Locate the cell with the specified text and output its [x, y] center coordinate. 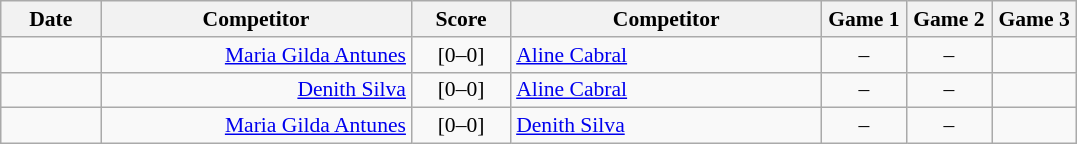
Game 2 [948, 19]
Game 1 [864, 19]
Date [51, 19]
Score [461, 19]
Game 3 [1034, 19]
